For the text-containing cell, return its midpoint in [X, Y] coordinate format. 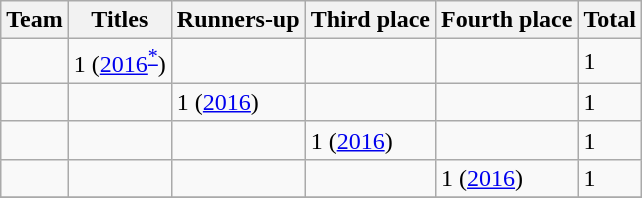
Third place [370, 20]
Runners-up [238, 20]
1 (2016*) [120, 62]
Total [610, 20]
Team [35, 20]
Fourth place [507, 20]
Titles [120, 20]
